Search for the cell housing the specified text and yield its [x, y] center coordinate. 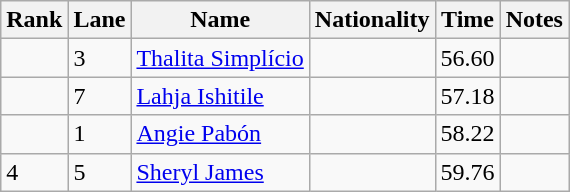
Nationality [372, 20]
4 [34, 172]
58.22 [468, 134]
Time [468, 20]
7 [100, 96]
Rank [34, 20]
Angie Pabón [220, 134]
3 [100, 58]
5 [100, 172]
Sheryl James [220, 172]
Name [220, 20]
Lahja Ishitile [220, 96]
57.18 [468, 96]
1 [100, 134]
Lane [100, 20]
56.60 [468, 58]
Thalita Simplício [220, 58]
59.76 [468, 172]
Notes [534, 20]
